Output the (X, Y) coordinate of the center of the cell containing the given text.  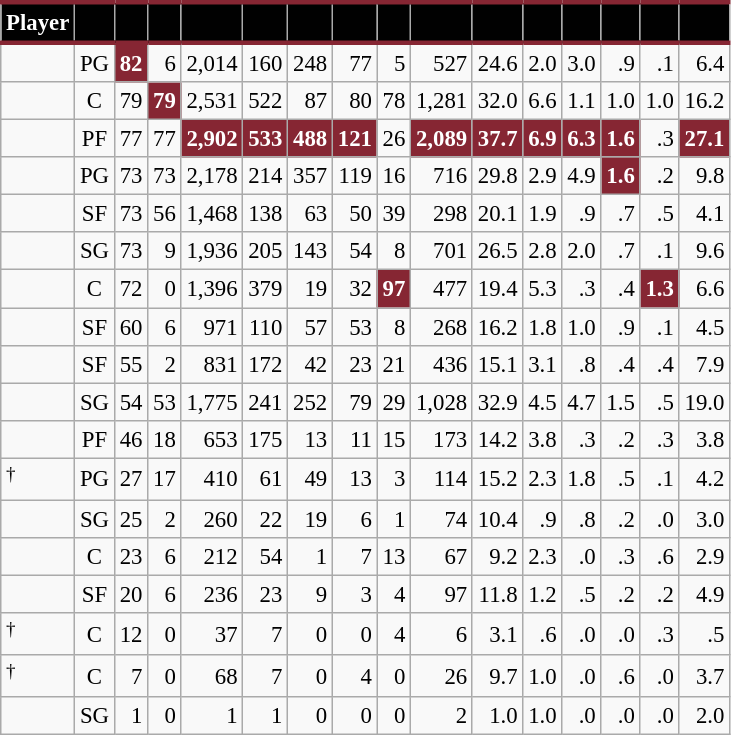
22 (266, 519)
143 (310, 251)
39 (394, 214)
11 (354, 439)
29 (394, 402)
26.5 (497, 251)
1.3 (660, 289)
9.6 (704, 251)
160 (266, 62)
212 (212, 557)
214 (266, 176)
1,281 (442, 101)
121 (354, 139)
357 (310, 176)
37.7 (497, 139)
4.1 (704, 214)
7.9 (704, 364)
205 (266, 251)
971 (212, 327)
9.2 (497, 557)
252 (310, 402)
2.8 (542, 251)
32.0 (497, 101)
49 (310, 479)
17 (164, 479)
173 (442, 439)
16 (394, 176)
172 (266, 364)
11.8 (497, 594)
2,902 (212, 139)
9.8 (704, 176)
2,178 (212, 176)
19.0 (704, 402)
87 (310, 101)
19.4 (497, 289)
2,014 (212, 62)
72 (130, 289)
32 (354, 289)
1,028 (442, 402)
27.1 (704, 139)
15.1 (497, 364)
236 (212, 594)
298 (442, 214)
4.2 (704, 479)
50 (354, 214)
61 (266, 479)
248 (310, 62)
6.3 (582, 139)
21 (394, 364)
701 (442, 251)
14.2 (497, 439)
3.7 (704, 676)
2,089 (442, 139)
175 (266, 439)
110 (266, 327)
67 (442, 557)
29.8 (497, 176)
436 (442, 364)
4.7 (582, 402)
55 (130, 364)
20.1 (497, 214)
60 (130, 327)
46 (130, 439)
6.9 (542, 139)
42 (310, 364)
6.4 (704, 62)
527 (442, 62)
260 (212, 519)
1,468 (212, 214)
80 (354, 101)
533 (266, 139)
27 (130, 479)
20 (130, 594)
1.9 (542, 214)
1.2 (542, 594)
5 (394, 62)
15.2 (497, 479)
78 (394, 101)
1,396 (212, 289)
18 (164, 439)
831 (212, 364)
241 (266, 402)
15 (394, 439)
522 (266, 101)
32.9 (497, 402)
488 (310, 139)
410 (212, 479)
1,936 (212, 251)
68 (212, 676)
9.7 (497, 676)
477 (442, 289)
716 (442, 176)
268 (442, 327)
119 (354, 176)
1,775 (212, 402)
37 (212, 634)
74 (442, 519)
63 (310, 214)
1.5 (620, 402)
12 (130, 634)
56 (164, 214)
114 (442, 479)
138 (266, 214)
10.4 (497, 519)
24.6 (497, 62)
Player (38, 22)
5.3 (542, 289)
57 (310, 327)
653 (212, 439)
379 (266, 289)
82 (130, 62)
2,531 (212, 101)
25 (130, 519)
1.1 (582, 101)
